Detect which cell encompasses the target text, then output its [x, y] center coordinate. 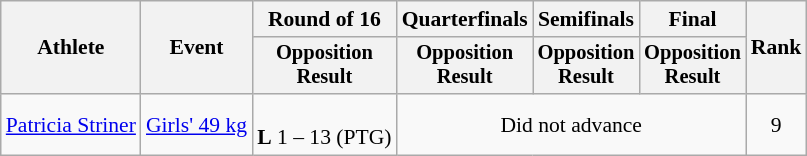
L 1 – 13 (PTG) [324, 124]
Athlete [71, 48]
Final [692, 19]
Girls' 49 kg [196, 124]
Quarterfinals [465, 19]
Event [196, 48]
9 [776, 124]
Round of 16 [324, 19]
Did not advance [572, 124]
Semifinals [586, 19]
Patricia Striner [71, 124]
Rank [776, 48]
